Extract the (x, y) coordinate from the center of the cell holding the provided text.  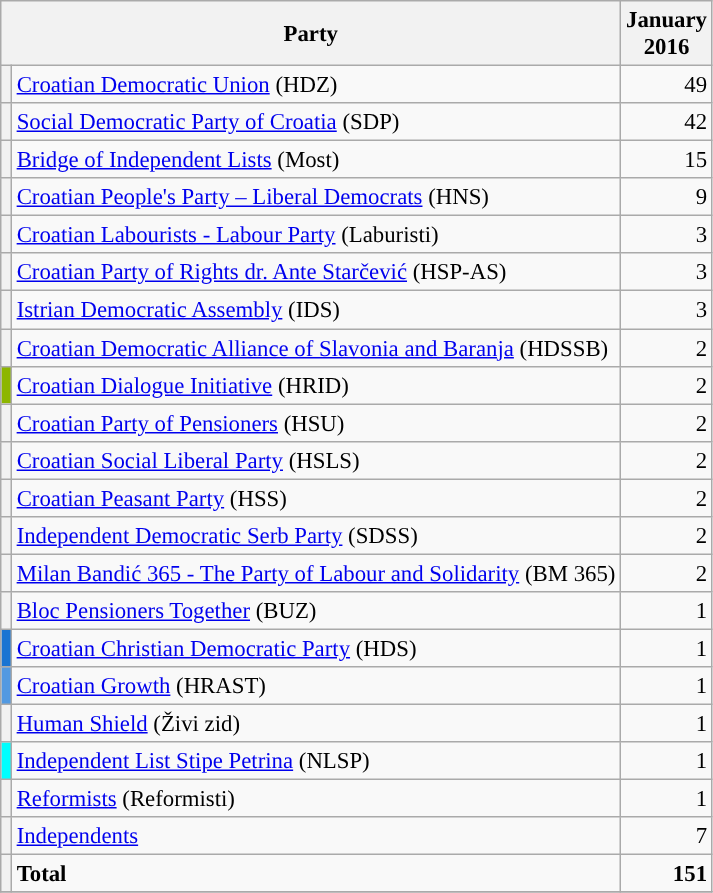
Independents (316, 836)
Istrian Democratic Assembly (IDS) (316, 310)
9 (667, 197)
Croatian Democratic Alliance of Slavonia and Baranja (HDSSB) (316, 348)
Croatian Christian Democratic Party (HDS) (316, 648)
Bloc Pensioners Together (BUZ) (316, 611)
Croatian Party of Pensioners (HSU) (316, 423)
Croatian Growth (HRAST) (316, 686)
Croatian Peasant Party (HSS) (316, 498)
Croatian Social Liberal Party (HSLS) (316, 460)
Croatian Labourists - Labour Party (Laburisti) (316, 235)
Independent Democratic Serb Party (SDSS) (316, 536)
Bridge of Independent Lists (Most) (316, 160)
Croatian Party of Rights dr. Ante Starčević (HSP-AS) (316, 273)
Croatian Democratic Union (HDZ) (316, 85)
Croatian People's Party – Liberal Democrats (HNS) (316, 197)
15 (667, 160)
Human Shield (Živi zid) (316, 724)
42 (667, 122)
Croatian Dialogue Initiative (HRID) (316, 385)
Independent List Stipe Petrina (NLSP) (316, 761)
Social Democratic Party of Croatia (SDP) (316, 122)
Milan Bandić 365 - The Party of Labour and Solidarity (BM 365) (316, 573)
151 (667, 874)
January 2016 (667, 34)
49 (667, 85)
Reformists (Reformisti) (316, 799)
Total (316, 874)
7 (667, 836)
Party (311, 34)
